Determine the (X, Y) coordinate at the center of the cell enclosing the given text.  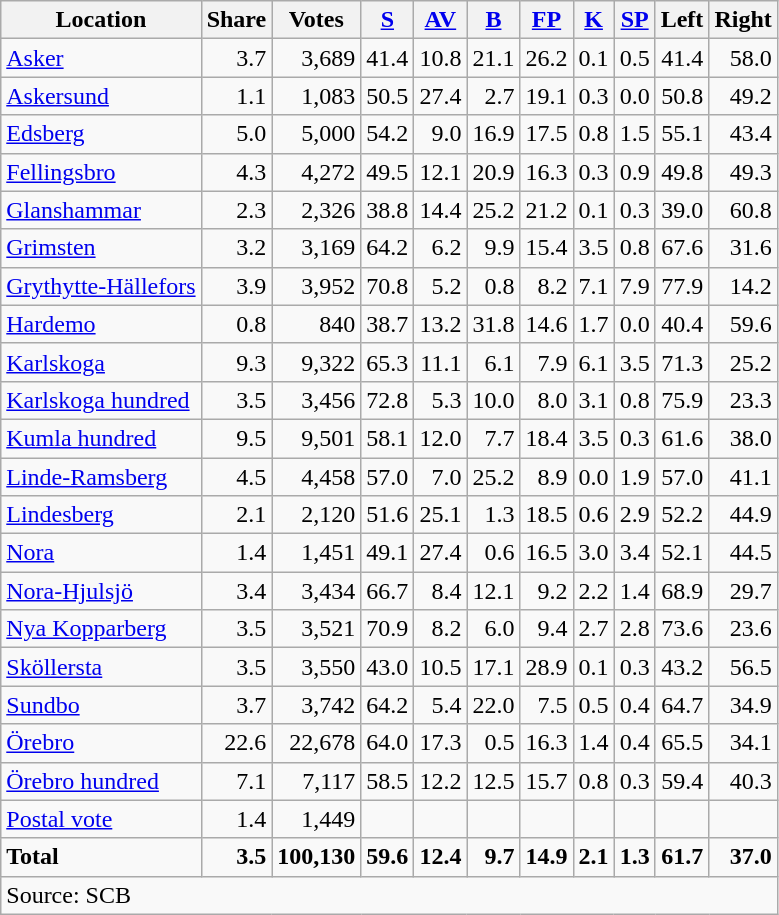
58.5 (388, 781)
25.1 (440, 515)
52.1 (682, 553)
59.4 (682, 781)
Örebro (101, 743)
17.1 (494, 667)
Nya Kopparberg (101, 629)
51.6 (388, 515)
0.9 (634, 172)
64.7 (682, 705)
1.5 (634, 134)
43.4 (743, 134)
38.7 (388, 324)
Nora-Hjulsjö (101, 591)
Glanshammar (101, 210)
71.3 (682, 362)
10.5 (440, 667)
2,120 (316, 515)
28.9 (546, 667)
2.2 (594, 591)
9.4 (546, 629)
12.2 (440, 781)
4.5 (236, 477)
64.0 (388, 743)
19.1 (546, 96)
31.6 (743, 248)
Edsberg (101, 134)
14.9 (546, 857)
9.9 (494, 248)
21.1 (494, 58)
3.2 (236, 248)
Total (101, 857)
65.3 (388, 362)
FP (546, 20)
7.7 (494, 438)
Linde-Ramsberg (101, 477)
58.1 (388, 438)
67.6 (682, 248)
72.8 (388, 400)
Nora (101, 553)
K (594, 20)
15.7 (546, 781)
8.9 (546, 477)
4,458 (316, 477)
10.0 (494, 400)
66.7 (388, 591)
54.2 (388, 134)
1.7 (594, 324)
Sköllersta (101, 667)
58.0 (743, 58)
3,689 (316, 58)
1.9 (634, 477)
12.5 (494, 781)
8.4 (440, 591)
2.3 (236, 210)
Kumla hundred (101, 438)
2.9 (634, 515)
1,449 (316, 819)
3,952 (316, 286)
4.3 (236, 172)
22.0 (494, 705)
SP (634, 20)
12.0 (440, 438)
23.6 (743, 629)
100,130 (316, 857)
9.7 (494, 857)
49.8 (682, 172)
26.2 (546, 58)
34.9 (743, 705)
23.3 (743, 400)
7.0 (440, 477)
6.0 (494, 629)
39.0 (682, 210)
31.8 (494, 324)
Location (101, 20)
16.5 (546, 553)
3.0 (594, 553)
41.1 (743, 477)
Source: SCB (390, 895)
38.8 (388, 210)
14.4 (440, 210)
4,272 (316, 172)
37.0 (743, 857)
15.4 (546, 248)
17.3 (440, 743)
9.3 (236, 362)
13.2 (440, 324)
18.5 (546, 515)
Grythytte-Hällefors (101, 286)
44.9 (743, 515)
9.0 (440, 134)
8.0 (546, 400)
Share (236, 20)
AV (440, 20)
18.4 (546, 438)
Right (743, 20)
5.4 (440, 705)
12.4 (440, 857)
68.9 (682, 591)
3,434 (316, 591)
14.6 (546, 324)
9,322 (316, 362)
3,521 (316, 629)
70.8 (388, 286)
Postal vote (101, 819)
7,117 (316, 781)
77.9 (682, 286)
Fellingsbro (101, 172)
2,326 (316, 210)
10.8 (440, 58)
52.2 (682, 515)
3,456 (316, 400)
70.9 (388, 629)
3,742 (316, 705)
60.8 (743, 210)
40.3 (743, 781)
56.5 (743, 667)
20.9 (494, 172)
5.0 (236, 134)
9.2 (546, 591)
6.2 (440, 248)
38.0 (743, 438)
Askersund (101, 96)
61.7 (682, 857)
29.7 (743, 591)
Lindesberg (101, 515)
S (388, 20)
61.6 (682, 438)
49.5 (388, 172)
55.1 (682, 134)
22.6 (236, 743)
16.9 (494, 134)
840 (316, 324)
Karlskoga (101, 362)
75.9 (682, 400)
Hardemo (101, 324)
43.0 (388, 667)
Left (682, 20)
3,550 (316, 667)
1.1 (236, 96)
1,451 (316, 553)
7.5 (546, 705)
Karlskoga hundred (101, 400)
5,000 (316, 134)
9,501 (316, 438)
50.5 (388, 96)
49.3 (743, 172)
11.1 (440, 362)
Sundbo (101, 705)
34.1 (743, 743)
3,169 (316, 248)
3.1 (594, 400)
40.4 (682, 324)
Örebro hundred (101, 781)
44.5 (743, 553)
73.6 (682, 629)
43.2 (682, 667)
65.5 (682, 743)
50.8 (682, 96)
22,678 (316, 743)
49.1 (388, 553)
1,083 (316, 96)
21.2 (546, 210)
3.9 (236, 286)
9.5 (236, 438)
5.2 (440, 286)
14.2 (743, 286)
17.5 (546, 134)
5.3 (440, 400)
2.8 (634, 629)
B (494, 20)
Votes (316, 20)
49.2 (743, 96)
Asker (101, 58)
Grimsten (101, 248)
